Detect which cell encompasses the target text, then output its (x, y) center coordinate. 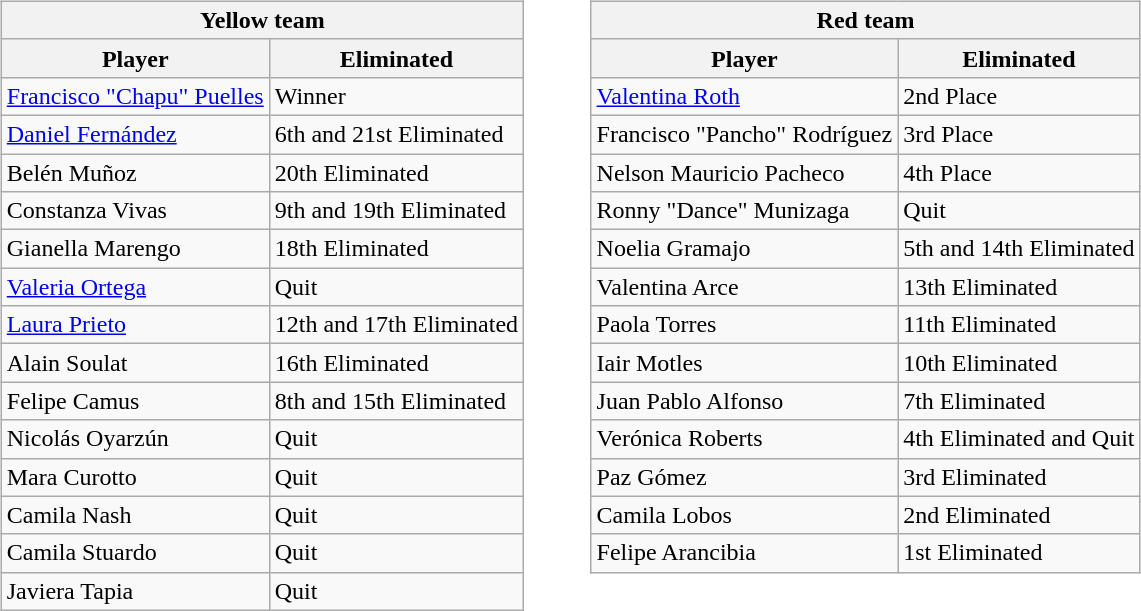
Laura Prieto (135, 325)
Daniel Fernández (135, 134)
8th and 15th Eliminated (396, 401)
Paz Gómez (744, 477)
Felipe Arancibia (744, 553)
Juan Pablo Alfonso (744, 401)
Mara Curotto (135, 477)
Winner (396, 96)
Valentina Roth (744, 96)
4th Place (1019, 173)
Ronny "Dance" Munizaga (744, 211)
Valeria Ortega (135, 287)
Alain Soulat (135, 363)
Verónica Roberts (744, 439)
Iair Motles (744, 363)
10th Eliminated (1019, 363)
Belén Muñoz (135, 173)
Yellow team (262, 20)
3rd Place (1019, 134)
Noelia Gramajo (744, 249)
Constanza Vivas (135, 211)
Nelson Mauricio Pacheco (744, 173)
Francisco "Pancho" Rodríguez (744, 134)
16th Eliminated (396, 363)
7th Eliminated (1019, 401)
Camila Lobos (744, 515)
Camila Nash (135, 515)
20th Eliminated (396, 173)
12th and 17th Eliminated (396, 325)
4th Eliminated and Quit (1019, 439)
3rd Eliminated (1019, 477)
13th Eliminated (1019, 287)
18th Eliminated (396, 249)
5th and 14th Eliminated (1019, 249)
Red team (866, 20)
Camila Stuardo (135, 553)
1st Eliminated (1019, 553)
6th and 21st Eliminated (396, 134)
9th and 19th Eliminated (396, 211)
2nd Place (1019, 96)
11th Eliminated (1019, 325)
Nicolás Oyarzún (135, 439)
Felipe Camus (135, 401)
Francisco "Chapu" Puelles (135, 96)
2nd Eliminated (1019, 515)
Valentina Arce (744, 287)
Paola Torres (744, 325)
Gianella Marengo (135, 249)
Javiera Tapia (135, 591)
